Search for the cell housing the specified text and yield its [X, Y] center coordinate. 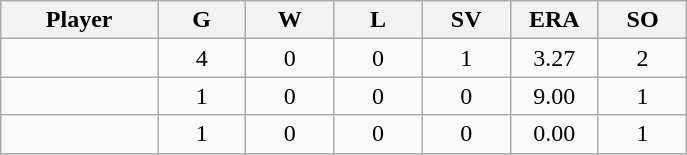
G [202, 20]
0.00 [554, 134]
L [378, 20]
3.27 [554, 58]
SV [466, 20]
Player [80, 20]
2 [642, 58]
9.00 [554, 96]
4 [202, 58]
W [290, 20]
SO [642, 20]
ERA [554, 20]
